Locate the cell with the specified text and output its [X, Y] center coordinate. 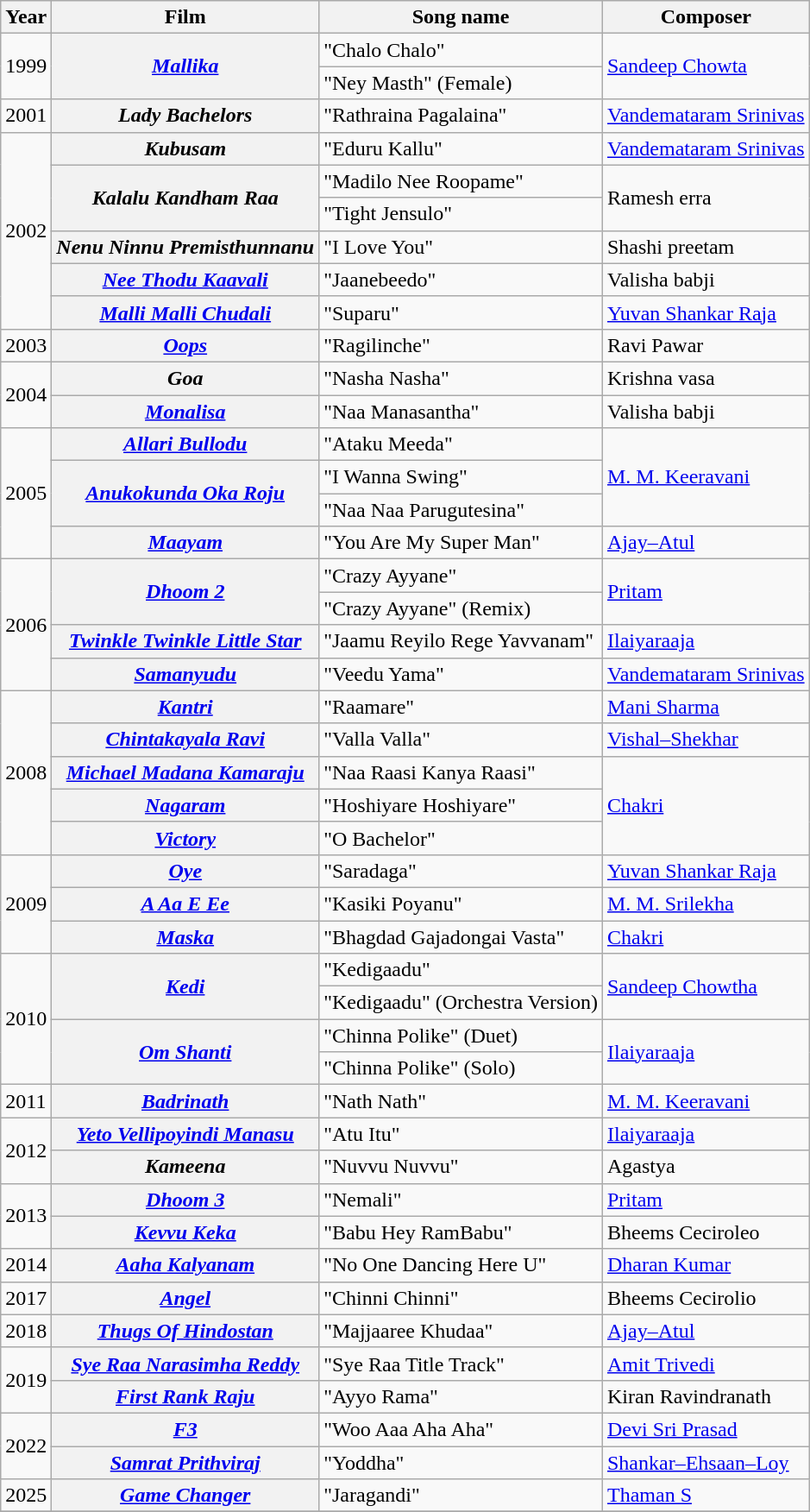
"Ney Masth" (Female) [461, 83]
Nenu Ninnu Premisthunnanu [185, 247]
"No One Dancing Here U" [461, 1265]
First Rank Raju [185, 1396]
"You Are My Super Man" [461, 543]
Sandeep Chowtha [706, 986]
Film [185, 17]
"Saradaga" [461, 871]
Oye [185, 871]
Lady Bachelors [185, 116]
2025 [26, 1496]
Composer [706, 17]
2017 [26, 1298]
Ramesh erra [706, 198]
2013 [26, 1216]
Maayam [185, 543]
Mallika [185, 66]
"Woo Aaa Aha Aha" [461, 1429]
Nee Thodu Kaavali [185, 280]
Monalisa [185, 412]
"Naa Naa Parugutesina" [461, 510]
Devi Sri Prasad [706, 1429]
"O Bachelor" [461, 838]
Agastya [706, 1167]
"Nemali" [461, 1200]
"Yoddha" [461, 1463]
"Chinna Polike" (Duet) [461, 1036]
"Kasiki Poyanu" [461, 904]
Samrat Prithviraj [185, 1463]
"Chalo Chalo" [461, 50]
Allari Bullodu [185, 444]
"Veedu Yama" [461, 674]
"Kedigaadu" [461, 970]
2011 [26, 1101]
Badrinath [185, 1101]
2002 [26, 230]
Om Shanti [185, 1052]
Year [26, 17]
"Jaamu Reyilo Rege Yavvanam" [461, 641]
Dhoom 2 [185, 592]
Krishna vasa [706, 378]
2006 [26, 625]
Goa [185, 378]
Shashi preetam [706, 247]
Song name [461, 17]
"Sye Raa Title Track" [461, 1364]
Game Changer [185, 1496]
"Ragilinche" [461, 345]
"Naa Manasantha" [461, 412]
"Ayyo Rama" [461, 1396]
Shankar–Ehsaan–Loy [706, 1463]
2022 [26, 1446]
Thaman S [706, 1496]
"Jaanebeedo" [461, 280]
Dharan Kumar [706, 1265]
Maska [185, 936]
Ravi Pawar [706, 345]
"Crazy Ayyane" (Remix) [461, 608]
2018 [26, 1331]
2005 [26, 494]
Sandeep Chowta [706, 66]
Vishal–Shekhar [706, 740]
"Majjaaree Khudaa" [461, 1331]
1999 [26, 66]
"Babu Hey RamBabu" [461, 1232]
2004 [26, 394]
Twinkle Twinkle Little Star [185, 641]
2003 [26, 345]
"Chinna Polike" (Solo) [461, 1068]
"Chinni Chinni" [461, 1298]
Mani Sharma [706, 707]
"Kedigaadu" (Orchestra Version) [461, 1003]
"I Love You" [461, 247]
Aaha Kalyanam [185, 1265]
Kedi [185, 986]
2019 [26, 1380]
Dhoom 3 [185, 1200]
"Nath Nath" [461, 1101]
Kevvu Keka [185, 1232]
"Bhagdad Gajadongai Vasta" [461, 936]
"Valla Valla" [461, 740]
Yeto Vellipoyindi Manasu [185, 1134]
Thugs Of Hindostan [185, 1331]
"Naa Raasi Kanya Raasi" [461, 772]
Victory [185, 838]
"Nasha Nasha" [461, 378]
Sye Raa Narasimha Reddy [185, 1364]
"Ataku Meeda" [461, 444]
2001 [26, 116]
Amit Trivedi [706, 1364]
F3 [185, 1429]
Bheems Ceciroleo [706, 1232]
"Rathraina Pagalaina" [461, 116]
Anukokunda Oka Roju [185, 494]
"Suparu" [461, 312]
"Crazy Ayyane" [461, 576]
"Raamare" [461, 707]
M. M. Srilekha [706, 904]
Bheems Cecirolio [706, 1298]
"I Wanna Swing" [461, 477]
Chintakayala Ravi [185, 740]
"Tight Jensulo" [461, 214]
"Nuvvu Nuvvu" [461, 1167]
"Jaragandi" [461, 1496]
Samanyudu [185, 674]
Malli Malli Chudali [185, 312]
"Hoshiyare Hoshiyare" [461, 805]
Kubusam [185, 148]
Kiran Ravindranath [706, 1396]
Kalalu Kandham Raa [185, 198]
"Madilo Nee Roopame" [461, 181]
A Aa E Ee [185, 904]
2009 [26, 904]
Kantri [185, 707]
Nagaram [185, 805]
Kameena [185, 1167]
2008 [26, 772]
2014 [26, 1265]
2012 [26, 1150]
Michael Madana Kamaraju [185, 772]
2010 [26, 1019]
"Eduru Kallu" [461, 148]
Oops [185, 345]
"Atu Itu" [461, 1134]
Angel [185, 1298]
